From the cell containing the given text, extract its center point as [x, y] coordinate. 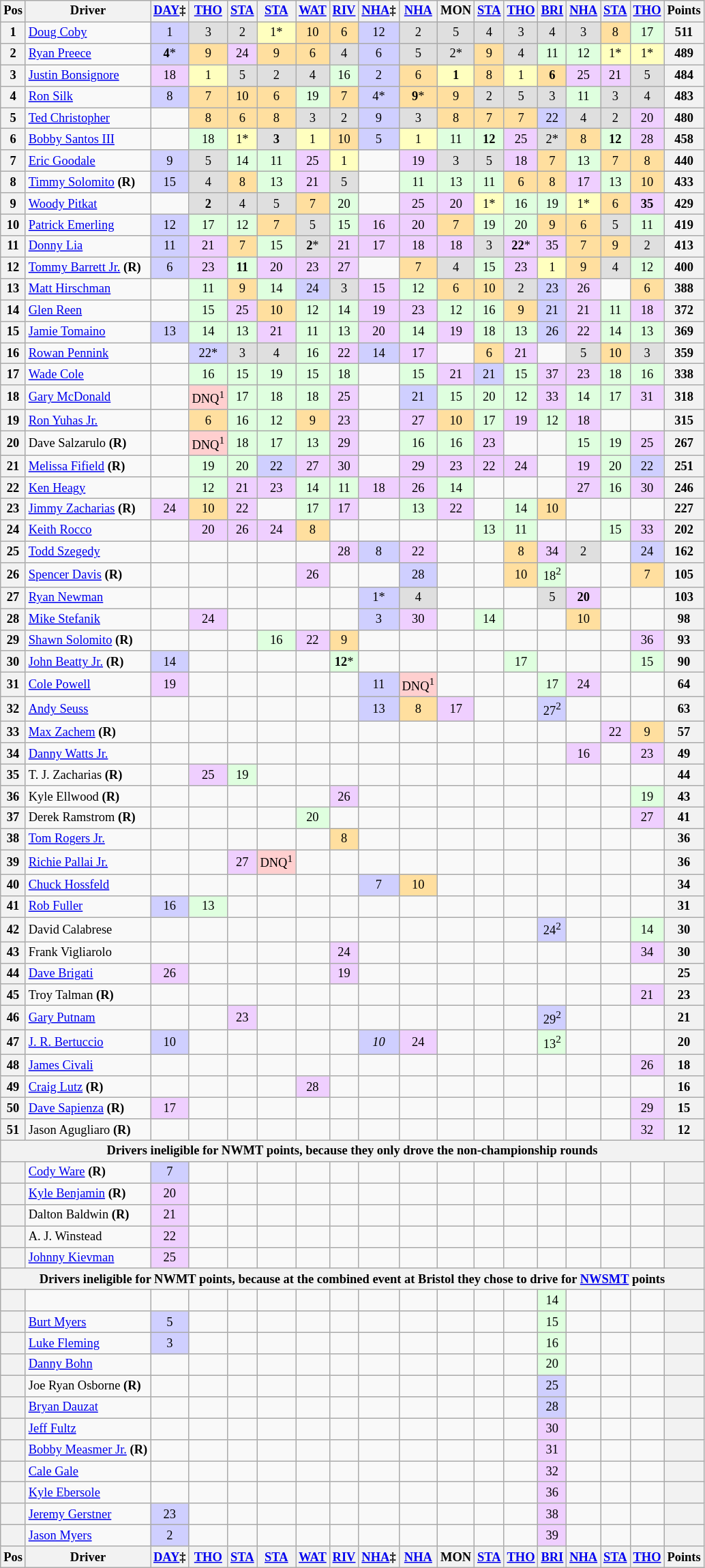
Danny Watts Jr. [87, 754]
Kyle Benjamin (R) [87, 1194]
Dave Salzarulo (R) [87, 444]
433 [684, 183]
Cole Powell [87, 685]
Max Zachem (R) [87, 732]
Todd Szegedy [87, 552]
272 [552, 709]
480 [684, 119]
182 [552, 575]
458 [684, 139]
Burt Myers [87, 1322]
Timmy Solomito (R) [87, 183]
Ron Silk [87, 97]
57 [684, 732]
Ryan Newman [87, 598]
Tommy Barrett Jr. (R) [87, 267]
338 [684, 375]
484 [684, 75]
429 [684, 203]
64 [684, 685]
Kyle Ellwood (R) [87, 796]
T. J. Zacharias (R) [87, 775]
Ryan Preece [87, 55]
90 [684, 662]
50 [14, 1108]
Frank Vigliarolo [87, 953]
Richie Pallai Jr. [87, 862]
251 [684, 466]
Cody Ware (R) [87, 1172]
489 [684, 55]
42 [14, 929]
Andy Seuss [87, 709]
413 [684, 247]
Ken Heagy [87, 488]
93 [684, 641]
105 [684, 575]
Jimmy Zacharias (R) [87, 510]
Cale Gale [87, 1472]
Drivers ineligible for NWMT points, because they only drove the non-championship rounds [352, 1152]
12* [344, 662]
Drivers ineligible for NWMT points, because at the combined event at Bristol they chose to drive for NWSMT points [352, 1280]
400 [684, 267]
48 [14, 1066]
Troy Talman (R) [87, 995]
Kyle Ebersole [87, 1492]
40 [14, 885]
372 [684, 311]
A. J. Winstead [87, 1236]
Mike Stefanik [87, 619]
Melissa Fifield (R) [87, 466]
47 [14, 1043]
Donny Lia [87, 247]
Spencer Davis (R) [87, 575]
Derek Ramstrom (R) [87, 818]
Doug Coby [87, 33]
51 [14, 1130]
J. R. Bertuccio [87, 1043]
Craig Lutz (R) [87, 1086]
Bobby Santos III [87, 139]
Matt Hirschman [87, 289]
359 [684, 353]
246 [684, 488]
Woody Pitkat [87, 203]
Patrick Emerling [87, 225]
511 [684, 33]
Bryan Dauzat [87, 1408]
Keith Rocco [87, 530]
John Beatty Jr. (R) [87, 662]
440 [684, 161]
46 [14, 1018]
Shawn Solomito (R) [87, 641]
Glen Reen [87, 311]
Rowan Pennink [87, 353]
Jason Agugliaro (R) [87, 1130]
45 [14, 995]
369 [684, 331]
318 [684, 398]
Wade Cole [87, 375]
Dave Brigati [87, 973]
Dave Sapienza (R) [87, 1108]
Ted Christopher [87, 119]
292 [552, 1018]
202 [684, 530]
Eric Goodale [87, 161]
315 [684, 421]
Jason Myers [87, 1536]
63 [684, 709]
419 [684, 225]
Jeff Fultz [87, 1428]
483 [684, 97]
Chuck Hossfeld [87, 885]
Joe Ryan Osborne (R) [87, 1386]
Danny Bohn [87, 1364]
David Calabrese [87, 929]
Johnny Kievman [87, 1258]
388 [684, 289]
Gary McDonald [87, 398]
Jamie Tomaino [87, 331]
Jeremy Gerstner [87, 1514]
9* [419, 97]
James Civali [87, 1066]
103 [684, 598]
Justin Bonsignore [87, 75]
Tom Rogers Jr. [87, 840]
162 [684, 552]
227 [684, 510]
Rob Fuller [87, 906]
242 [552, 929]
98 [684, 619]
Gary Putnam [87, 1018]
132 [552, 1043]
Bobby Measmer Jr. (R) [87, 1450]
Ron Yuhas Jr. [87, 421]
Luke Fleming [87, 1344]
Dalton Baldwin (R) [87, 1216]
267 [684, 444]
